Pinpoint the cell where the given text exists, returning its (x, y) midpoint coordinate. 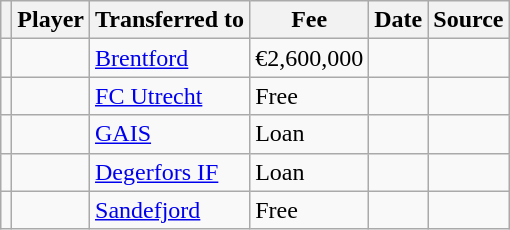
€2,600,000 (310, 58)
Brentford (170, 58)
Player (51, 20)
Transferred to (170, 20)
Degerfors IF (170, 172)
Fee (310, 20)
Source (468, 20)
GAIS (170, 134)
FC Utrecht (170, 96)
Sandefjord (170, 210)
Date (398, 20)
